Output the [x, y] coordinate of the center of the cell containing the given text.  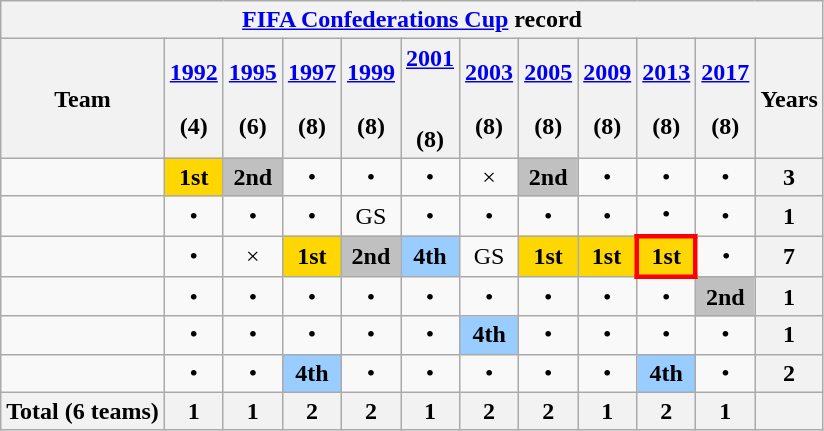
1995(6) [252, 98]
2005(8) [548, 98]
3 [789, 177]
Team [83, 98]
FIFA Confederations Cup record [412, 20]
2001(8) [430, 98]
1997(8) [312, 98]
1992(4) [194, 98]
Total (6 teams) [83, 411]
Years [789, 98]
1999(8) [370, 98]
2003(8) [490, 98]
2013(8) [666, 98]
2017(8) [726, 98]
2009(8) [608, 98]
7 [789, 256]
